Capture the cell that displays the provided text and extract its [X, Y] central coordinate. 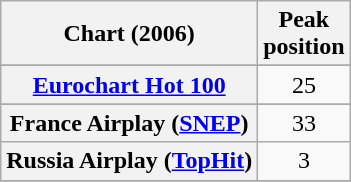
3 [304, 161]
Chart (2006) [130, 34]
33 [304, 123]
France Airplay (SNEP) [130, 123]
Russia Airplay (TopHit) [130, 161]
Peakposition [304, 34]
25 [304, 85]
Eurochart Hot 100 [130, 85]
